Locate the cell with the specified text and output its (x, y) center coordinate. 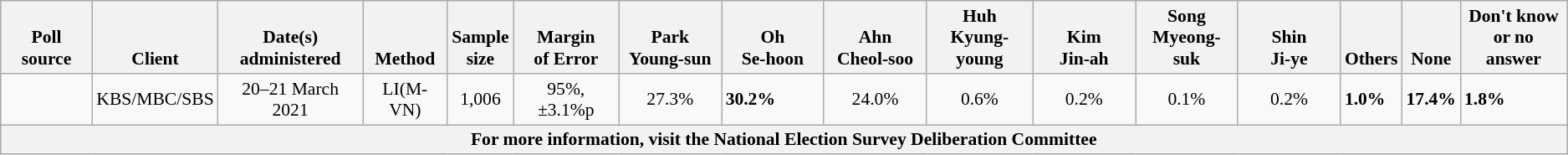
LI(M-VN) (406, 99)
Don't knowor no answer (1514, 37)
Date(s)administered (291, 37)
Poll source (47, 37)
24.0% (875, 99)
ParkYoung-sun (671, 37)
95%, ±3.1%p (566, 99)
Samplesize (480, 37)
0.6% (980, 99)
1.8% (1514, 99)
20–21 March 2021 (291, 99)
SongMyeong-suk (1187, 37)
27.3% (671, 99)
None (1432, 37)
OhSe-hoon (773, 37)
Others (1371, 37)
Marginof Error (566, 37)
HuhKyung-young (980, 37)
Method (406, 37)
17.4% (1432, 99)
0.1% (1187, 99)
30.2% (773, 99)
ShinJi-ye (1290, 37)
KimJin-ah (1084, 37)
Client (156, 37)
1.0% (1371, 99)
AhnCheol-soo (875, 37)
For more information, visit the National Election Survey Deliberation Committee (784, 140)
1,006 (480, 99)
KBS/MBC/SBS (156, 99)
